Scan for the cell matching the given text and deliver its [x, y] coordinate at center. 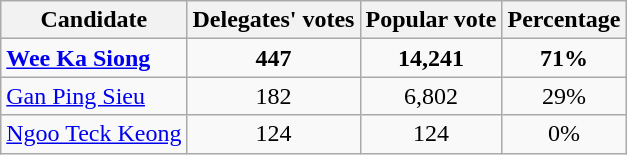
Delegates' votes [274, 20]
Candidate [94, 20]
6,802 [431, 96]
Popular vote [431, 20]
Gan Ping Sieu [94, 96]
Percentage [564, 20]
182 [274, 96]
29% [564, 96]
0% [564, 134]
447 [274, 58]
14,241 [431, 58]
71% [564, 58]
Wee Ka Siong [94, 58]
Ngoo Teck Keong [94, 134]
